Find where the given text appears and provide that cell's center as [X, Y] coordinate. 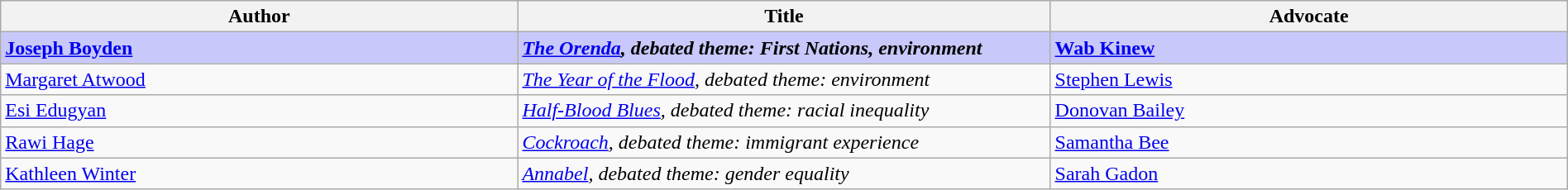
Rawi Hage [260, 142]
Annabel, debated theme: gender equality [784, 173]
Wab Kinew [1308, 48]
Title [784, 17]
Stephen Lewis [1308, 79]
Joseph Boyden [260, 48]
Margaret Atwood [260, 79]
Samantha Bee [1308, 142]
Author [260, 17]
Half-Blood Blues, debated theme: racial inequality [784, 111]
The Orenda, debated theme: First Nations, environment [784, 48]
Donovan Bailey [1308, 111]
Kathleen Winter [260, 173]
Sarah Gadon [1308, 173]
Cockroach, debated theme: immigrant experience [784, 142]
The Year of the Flood, debated theme: environment [784, 79]
Esi Edugyan [260, 111]
Advocate [1308, 17]
